Return (X, Y) of the center of cell containing provided text 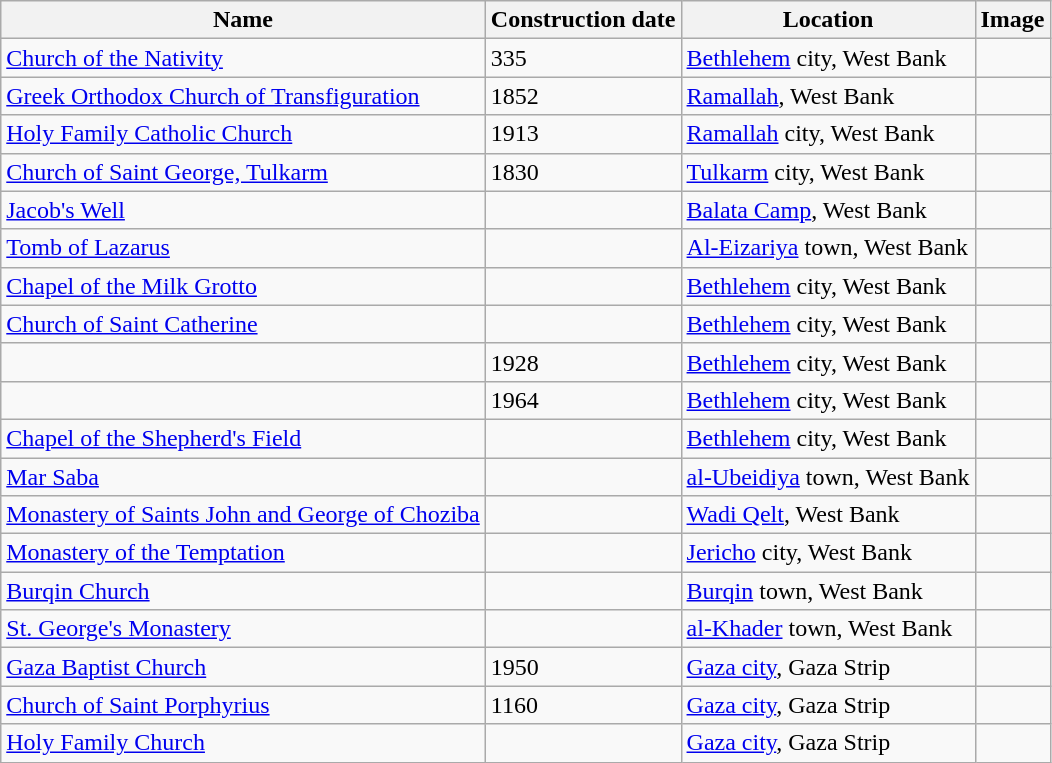
Chapel of the Shepherd's Field (244, 438)
1852 (583, 96)
Gaza Baptist Church (244, 667)
Tulkarm city, West Bank (828, 172)
Church of Saint Porphyrius (244, 705)
Jericho city, West Bank (828, 553)
Monastery of Saints John and George of Choziba (244, 515)
St. George's Monastery (244, 629)
al-Khader town, West Bank (828, 629)
Construction date (583, 20)
Al-Eizariya town, West Bank (828, 248)
1913 (583, 134)
Ramallah, West Bank (828, 96)
Burqin Church (244, 591)
Holy Family Church (244, 743)
Church of Saint Catherine (244, 324)
Church of the Nativity (244, 58)
Greek Orthodox Church of Transfiguration (244, 96)
1964 (583, 400)
Mar Saba (244, 477)
Balata Camp, West Bank (828, 210)
335 (583, 58)
1928 (583, 362)
1160 (583, 705)
1950 (583, 667)
Jacob's Well (244, 210)
Monastery of the Temptation (244, 553)
Ramallah city, West Bank (828, 134)
1830 (583, 172)
Tomb of Lazarus (244, 248)
Image (1012, 20)
Burqin town, West Bank (828, 591)
Wadi Qelt, West Bank (828, 515)
Name (244, 20)
Chapel of the Milk Grotto (244, 286)
al-Ubeidiya town, West Bank (828, 477)
Holy Family Catholic Church (244, 134)
Church of Saint George, Tulkarm (244, 172)
Location (828, 20)
